Extract the (X, Y) coordinate from the center of the cell holding the provided text.  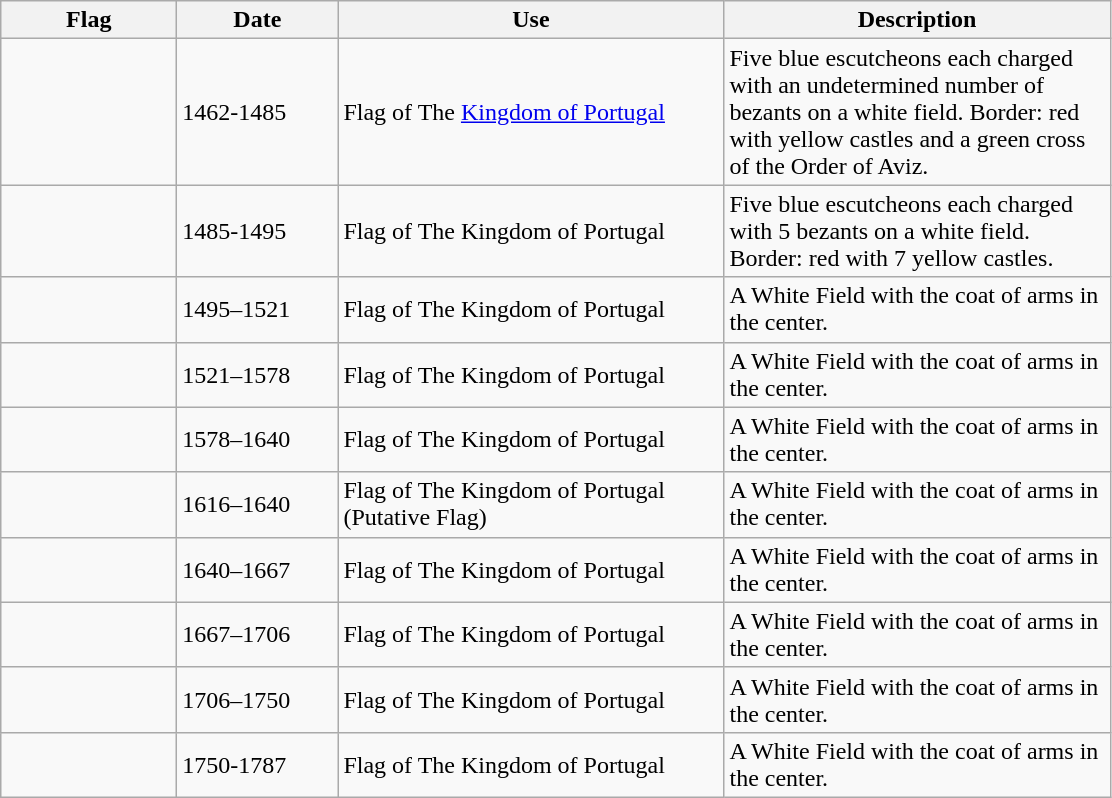
Flag (89, 20)
1578–1640 (258, 440)
1462-1485 (258, 112)
Description (917, 20)
1706–1750 (258, 700)
1521–1578 (258, 374)
1616–1640 (258, 504)
Use (531, 20)
1485-1495 (258, 231)
Five blue escutcheons each charged with 5 bezants on a white field. Border: red with 7 yellow castles. (917, 231)
1495–1521 (258, 310)
1667–1706 (258, 634)
Flag of The Kingdom of Portugal (Putative Flag) (531, 504)
1640–1667 (258, 570)
1750-1787 (258, 764)
Date (258, 20)
